Output the (x, y) coordinate of the center of the cell containing the given text.  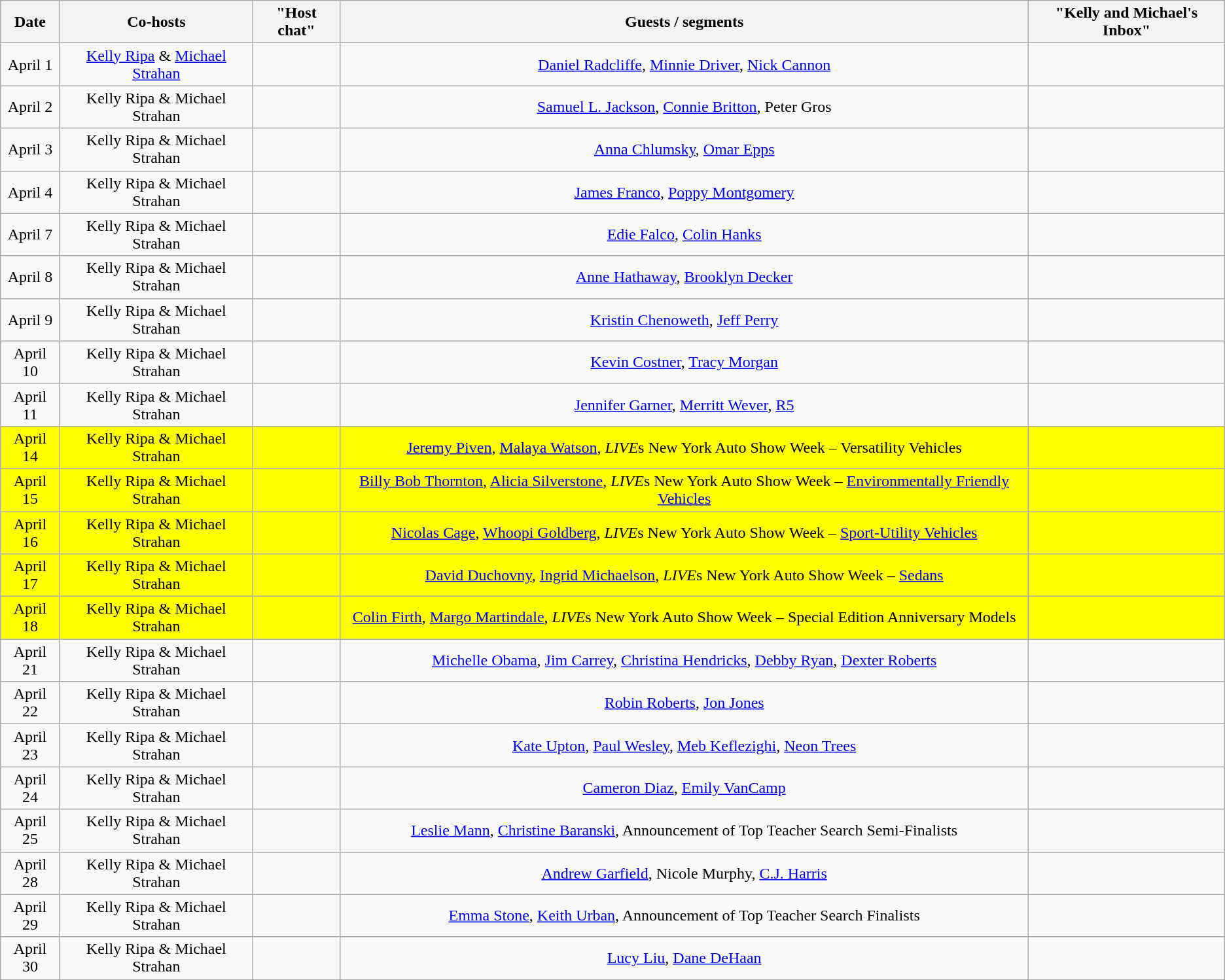
James Franco, Poppy Montgomery (684, 192)
Anne Hathaway, Brooklyn Decker (684, 277)
Co-hosts (156, 22)
Jennifer Garner, Merritt Wever, R5 (684, 404)
Jeremy Piven, Malaya Watson, LIVEs New York Auto Show Week – Versatility Vehicles (684, 447)
"Host chat" (296, 22)
Colin Firth, Margo Martindale, LIVEs New York Auto Show Week – Special Edition Anniversary Models (684, 618)
April 24 (30, 788)
Leslie Mann, Christine Baranski, Announcement of Top Teacher Search Semi-Finalists (684, 831)
Guests / segments (684, 22)
April 1 (30, 64)
April 30 (30, 958)
April 17 (30, 576)
Nicolas Cage, Whoopi Goldberg, LIVEs New York Auto Show Week – Sport-Utility Vehicles (684, 533)
April 3 (30, 149)
Cameron Diaz, Emily VanCamp (684, 788)
Kristin Chenoweth, Jeff Perry (684, 319)
April 7 (30, 234)
April 21 (30, 661)
Billy Bob Thornton, Alicia Silverstone, LIVEs New York Auto Show Week – Environmentally Friendly Vehicles (684, 489)
April 8 (30, 277)
Samuel L. Jackson, Connie Britton, Peter Gros (684, 107)
April 18 (30, 618)
Robin Roberts, Jon Jones (684, 703)
Kate Upton, Paul Wesley, Meb Keflezighi, Neon Trees (684, 746)
April 16 (30, 533)
April 4 (30, 192)
April 14 (30, 447)
"Kelly and Michael's Inbox" (1127, 22)
April 9 (30, 319)
April 25 (30, 831)
David Duchovny, Ingrid Michaelson, LIVEs New York Auto Show Week – Sedans (684, 576)
Edie Falco, Colin Hanks (684, 234)
April 22 (30, 703)
Date (30, 22)
April 28 (30, 873)
Kevin Costner, Tracy Morgan (684, 362)
Anna Chlumsky, Omar Epps (684, 149)
Michelle Obama, Jim Carrey, Christina Hendricks, Debby Ryan, Dexter Roberts (684, 661)
Daniel Radcliffe, Minnie Driver, Nick Cannon (684, 64)
Emma Stone, Keith Urban, Announcement of Top Teacher Search Finalists (684, 916)
April 23 (30, 746)
Andrew Garfield, Nicole Murphy, C.J. Harris (684, 873)
April 15 (30, 489)
April 10 (30, 362)
Lucy Liu, Dane DeHaan (684, 958)
April 2 (30, 107)
April 11 (30, 404)
April 29 (30, 916)
